Return [X, Y] of the center of cell containing provided text 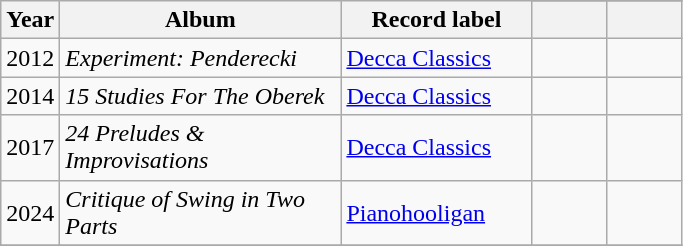
Record label [436, 20]
2024 [30, 212]
24 Preludes & Improvisations [200, 148]
Critique of Swing in Two Parts [200, 212]
2014 [30, 96]
15 Studies For The Oberek [200, 96]
Year [30, 20]
2012 [30, 58]
2017 [30, 148]
Album [200, 20]
Experiment: Penderecki [200, 58]
Pianohooligan [436, 212]
